Return the (X, Y) coordinate for the center point of the cell that contains the specified text.  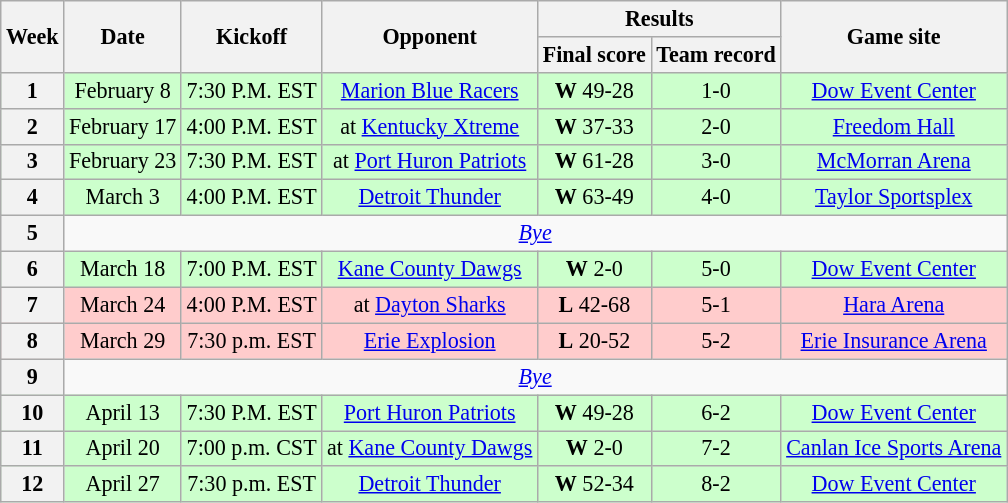
L 42-68 (595, 305)
4 (32, 198)
Erie Explosion (430, 341)
April 13 (123, 412)
12 (32, 484)
at Kentucky Xtreme (430, 126)
2 (32, 126)
at Dayton Sharks (430, 305)
April 20 (123, 448)
March 18 (123, 269)
Hara Arena (894, 305)
March 3 (123, 198)
7-2 (716, 448)
4-0 (716, 198)
8 (32, 341)
Marion Blue Racers (430, 90)
2-0 (716, 126)
8-2 (716, 484)
at Port Huron Patriots (430, 162)
Team record (716, 54)
5-0 (716, 269)
5 (32, 233)
3 (32, 162)
Erie Insurance Arena (894, 341)
11 (32, 448)
Taylor Sportsplex (894, 198)
March 29 (123, 341)
Kickoff (251, 36)
W 63-49 (595, 198)
Date (123, 36)
Canlan Ice Sports Arena (894, 448)
10 (32, 412)
1 (32, 90)
W 37-33 (595, 126)
April 27 (123, 484)
Port Huron Patriots (430, 412)
3-0 (716, 162)
6-2 (716, 412)
W 52-34 (595, 484)
7:00 P.M. EST (251, 269)
at Kane County Dawgs (430, 448)
Kane County Dawgs (430, 269)
9 (32, 377)
McMorran Arena (894, 162)
Opponent (430, 36)
Final score (595, 54)
Freedom Hall (894, 126)
February 8 (123, 90)
7:00 p.m. CST (251, 448)
February 17 (123, 126)
W 61-28 (595, 162)
1-0 (716, 90)
6 (32, 269)
March 24 (123, 305)
Week (32, 36)
7 (32, 305)
Game site (894, 36)
Results (660, 18)
February 23 (123, 162)
L 20-52 (595, 341)
5-2 (716, 341)
5-1 (716, 305)
